Output the [x, y] coordinate of the center of the cell containing the given text.  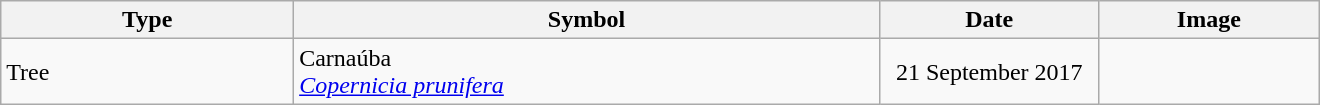
CarnaúbaCopernicia prunifera [587, 72]
Type [148, 20]
Symbol [587, 20]
21 September 2017 [989, 72]
Date [989, 20]
Image [1209, 20]
Tree [148, 72]
